For the text-containing cell, return its midpoint in [x, y] coordinate format. 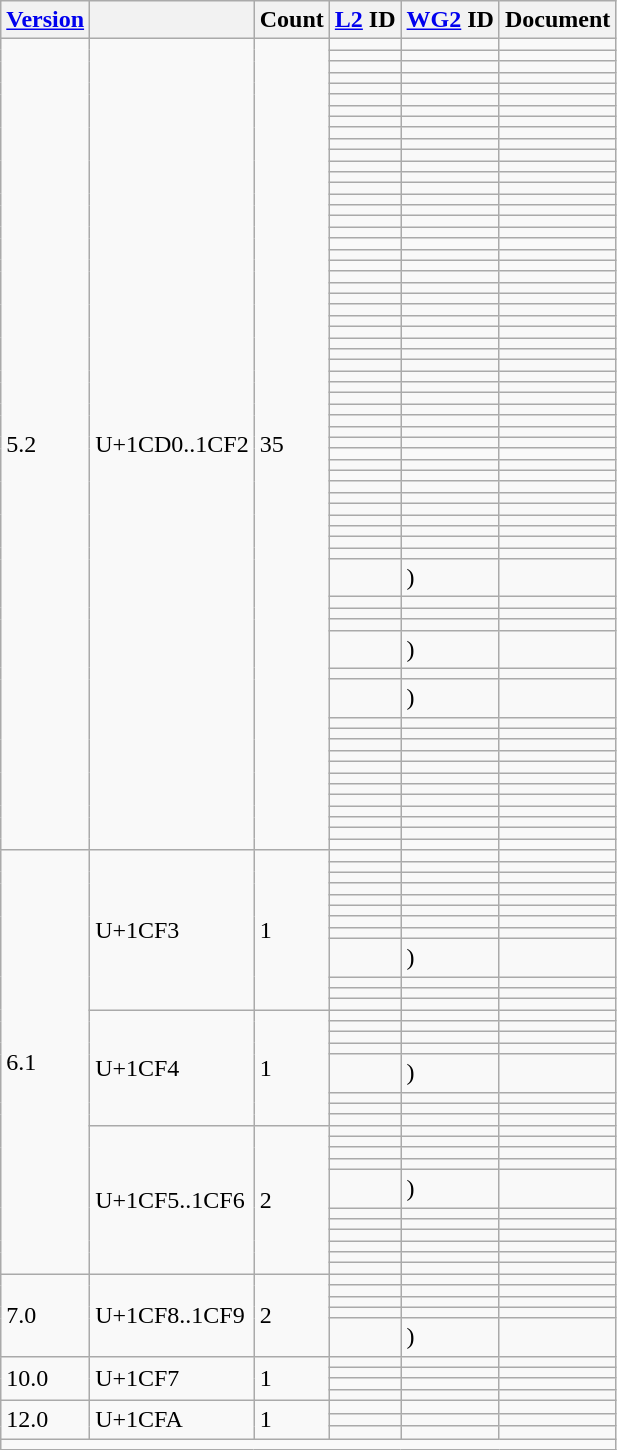
5.2 [46, 444]
U+1CF7 [172, 1378]
Count [292, 20]
U+1CFA [172, 1419]
WG2 ID [450, 20]
U+1CF3 [172, 930]
U+1CF8..1CF9 [172, 1315]
U+1CF5..1CF6 [172, 1200]
Version [46, 20]
Document [557, 20]
10.0 [46, 1378]
7.0 [46, 1315]
35 [292, 444]
U+1CD0..1CF2 [172, 444]
U+1CF4 [172, 1068]
6.1 [46, 1062]
12.0 [46, 1419]
L2 ID [365, 20]
